Pinpoint the cell where the given text exists, returning its (X, Y) midpoint coordinate. 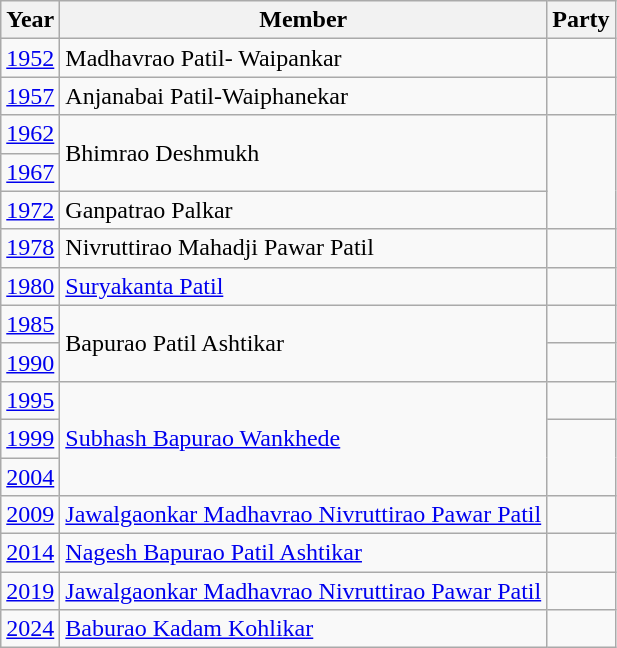
1952 (30, 58)
2004 (30, 477)
Baburao Kadam Kohlikar (304, 629)
Suryakanta Patil (304, 286)
1967 (30, 172)
Ganpatrao Palkar (304, 210)
1957 (30, 96)
1980 (30, 286)
1999 (30, 438)
2024 (30, 629)
Bhimrao Deshmukh (304, 153)
Member (304, 20)
Bapurao Patil Ashtikar (304, 343)
1978 (30, 248)
Nivruttirao Mahadji Pawar Patil (304, 248)
Subhash Bapurao Wankhede (304, 438)
1962 (30, 134)
Anjanabai Patil-Waiphanekar (304, 96)
Nagesh Bapurao Patil Ashtikar (304, 553)
1990 (30, 362)
Party (581, 20)
Madhavrao Patil- Waipankar (304, 58)
2014 (30, 553)
2019 (30, 591)
2009 (30, 515)
1985 (30, 324)
Year (30, 20)
1995 (30, 400)
1972 (30, 210)
